Extract the (X, Y) coordinate from the center of the cell holding the provided text.  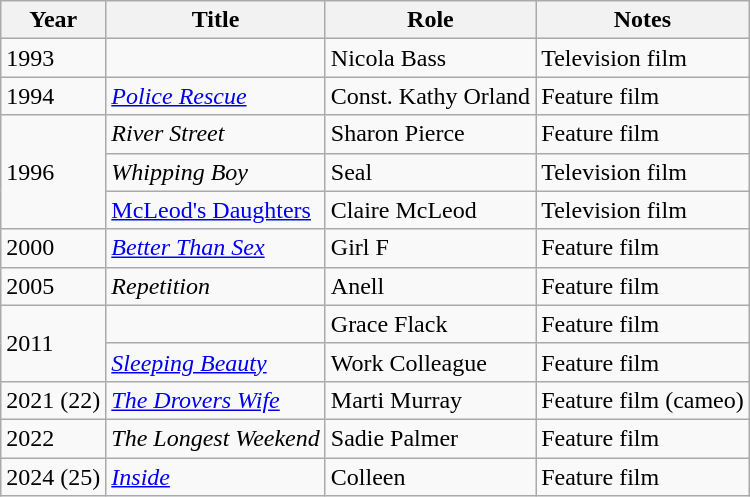
Notes (643, 20)
Claire McLeod (430, 210)
Inside (216, 477)
1996 (54, 172)
Nicola Bass (430, 58)
Better Than Sex (216, 248)
2005 (54, 286)
River Street (216, 134)
Sleeping Beauty (216, 362)
Colleen (430, 477)
Work Colleague (430, 362)
Feature film (cameo) (643, 400)
The Drovers Wife (216, 400)
2021 (22) (54, 400)
McLeod's Daughters (216, 210)
1993 (54, 58)
2000 (54, 248)
2024 (25) (54, 477)
Role (430, 20)
Title (216, 20)
The Longest Weekend (216, 438)
Sharon Pierce (430, 134)
Police Rescue (216, 96)
Grace Flack (430, 324)
Anell (430, 286)
2011 (54, 343)
Seal (430, 172)
Marti Murray (430, 400)
Whipping Boy (216, 172)
Sadie Palmer (430, 438)
Const. Kathy Orland (430, 96)
Year (54, 20)
Girl F (430, 248)
2022 (54, 438)
Repetition (216, 286)
1994 (54, 96)
